Extract the (X, Y) coordinate from the center of the cell holding the provided text.  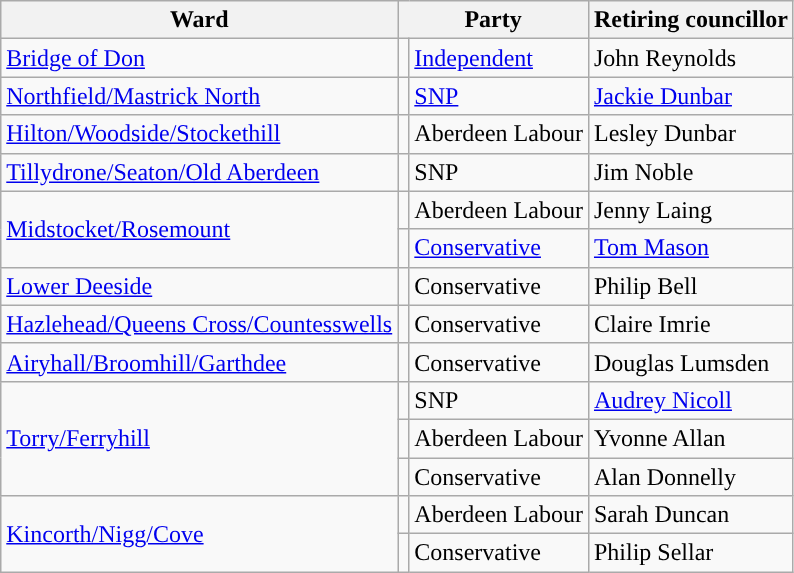
Yvonne Allan (690, 438)
Northfield/Mastrick North (200, 96)
Jim Noble (690, 172)
Alan Donnelly (690, 477)
Retiring councillor (690, 20)
Douglas Lumsden (690, 362)
Bridge of Don (200, 58)
Philip Sellar (690, 553)
Audrey Nicoll (690, 400)
Claire Imrie (690, 324)
Jackie Dunbar (690, 96)
John Reynolds (690, 58)
Lower Deeside (200, 286)
Tom Mason (690, 248)
Independent (499, 58)
Philip Bell (690, 286)
Jenny Laing (690, 210)
Ward (200, 20)
Sarah Duncan (690, 515)
Kincorth/Nigg/Cove (200, 534)
Party (494, 20)
Tillydrone/Seaton/Old Aberdeen (200, 172)
Hazlehead/Queens Cross/Countesswells (200, 324)
Lesley Dunbar (690, 134)
Torry/Ferryhill (200, 438)
Airyhall/Broomhill/Garthdee (200, 362)
Midstocket/Rosemount (200, 229)
Hilton/Woodside/Stockethill (200, 134)
